Scan for the cell matching the given text and deliver its [X, Y] coordinate at center. 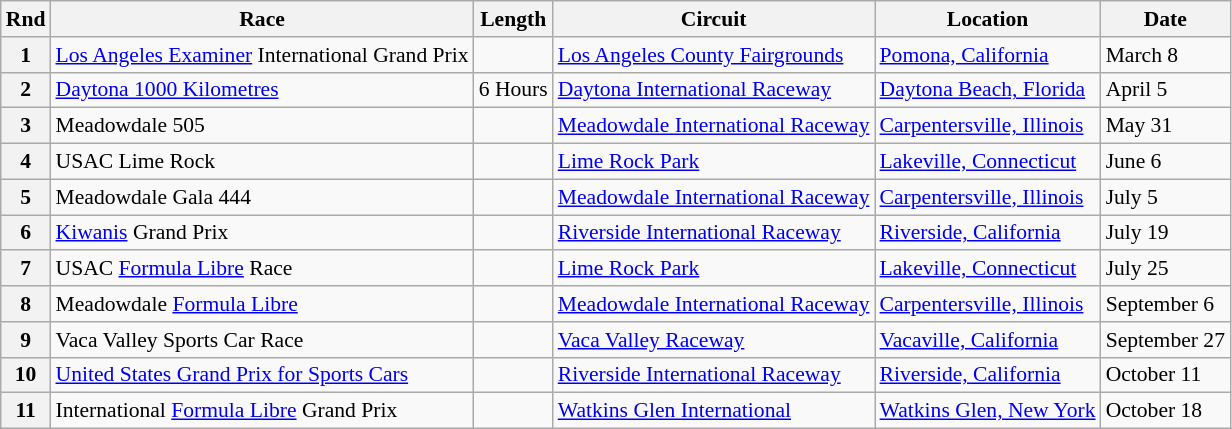
Vaca Valley Sports Car Race [262, 340]
Los Angeles Examiner International Grand Prix [262, 55]
October 11 [1166, 375]
United States Grand Prix for Sports Cars [262, 375]
Date [1166, 19]
Daytona 1000 Kilometres [262, 90]
Location [988, 19]
Rnd [26, 19]
6 Hours [514, 90]
Meadowdale 505 [262, 126]
Vaca Valley Raceway [714, 340]
Length [514, 19]
4 [26, 162]
Meadowdale Formula Libre [262, 304]
Daytona International Raceway [714, 90]
Circuit [714, 19]
March 8 [1166, 55]
July 5 [1166, 197]
Los Angeles County Fairgrounds [714, 55]
Watkins Glen International [714, 411]
10 [26, 375]
6 [26, 233]
7 [26, 269]
September 6 [1166, 304]
September 27 [1166, 340]
Race [262, 19]
October 18 [1166, 411]
May 31 [1166, 126]
1 [26, 55]
2 [26, 90]
International Formula Libre Grand Prix [262, 411]
Vacaville, California [988, 340]
April 5 [1166, 90]
3 [26, 126]
5 [26, 197]
July 25 [1166, 269]
July 19 [1166, 233]
Meadowdale Gala 444 [262, 197]
Kiwanis Grand Prix [262, 233]
11 [26, 411]
Pomona, California [988, 55]
USAC Formula Libre Race [262, 269]
Watkins Glen, New York [988, 411]
June 6 [1166, 162]
Daytona Beach, Florida [988, 90]
9 [26, 340]
USAC Lime Rock [262, 162]
8 [26, 304]
